Return the [x, y] coordinate for the center point of the cell that contains the specified text.  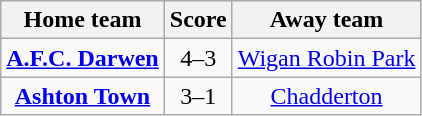
Home team [83, 20]
Ashton Town [83, 96]
3–1 [198, 96]
Wigan Robin Park [326, 58]
Score [198, 20]
A.F.C. Darwen [83, 58]
Away team [326, 20]
4–3 [198, 58]
Chadderton [326, 96]
